Output the [X, Y] coordinate of the center of the cell containing the given text.  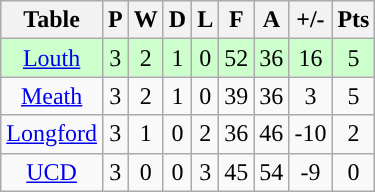
39 [236, 96]
Longford [52, 134]
W [146, 20]
UCD [52, 172]
+/- [310, 20]
52 [236, 58]
54 [272, 172]
L [206, 20]
Pts [354, 20]
F [236, 20]
D [177, 20]
16 [310, 58]
45 [236, 172]
Meath [52, 96]
-10 [310, 134]
-9 [310, 172]
A [272, 20]
Table [52, 20]
Louth [52, 58]
46 [272, 134]
P [115, 20]
